From the cell containing the given text, extract its center point as [X, Y] coordinate. 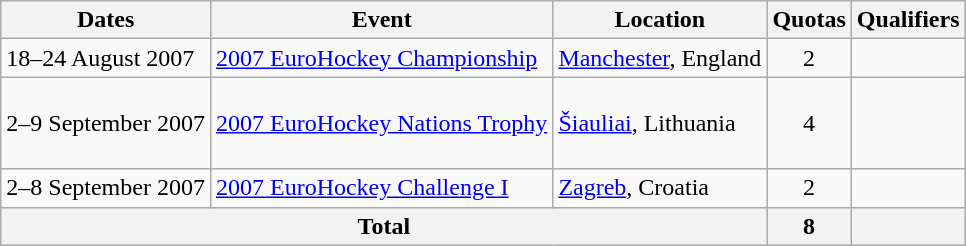
2007 EuroHockey Championship [381, 58]
Šiauliai, Lithuania [660, 123]
Quotas [809, 20]
Total [384, 226]
8 [809, 226]
18–24 August 2007 [106, 58]
Location [660, 20]
2007 EuroHockey Challenge I [381, 188]
Zagreb, Croatia [660, 188]
Event [381, 20]
2–8 September 2007 [106, 188]
Dates [106, 20]
Manchester, England [660, 58]
2007 EuroHockey Nations Trophy [381, 123]
2–9 September 2007 [106, 123]
4 [809, 123]
Qualifiers [908, 20]
